Pinpoint the cell where the given text exists, returning its (x, y) midpoint coordinate. 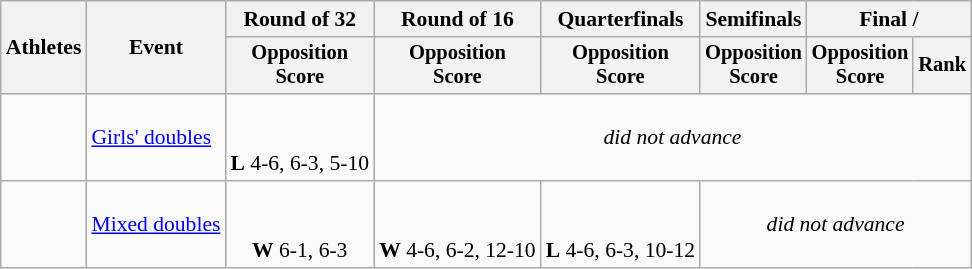
W 4-6, 6-2, 12-10 (458, 224)
L 4-6, 6-3, 10-12 (620, 224)
Quarterfinals (620, 19)
Rank (942, 66)
W 6-1, 6-3 (300, 224)
Round of 16 (458, 19)
Round of 32 (300, 19)
L 4-6, 6-3, 5-10 (300, 138)
Mixed doubles (156, 224)
Athletes (44, 48)
Final / (889, 19)
Semifinals (754, 19)
Girls' doubles (156, 138)
Event (156, 48)
